Pinpoint the cell where the given text exists, returning its [X, Y] midpoint coordinate. 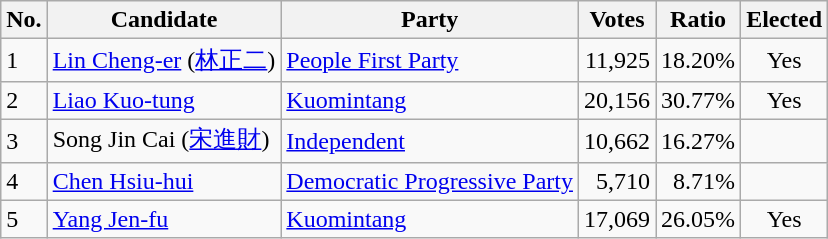
Chen Hsiu-hui [164, 181]
11,925 [616, 60]
26.05% [698, 219]
8.71% [698, 181]
Party [430, 20]
5,710 [616, 181]
20,156 [616, 100]
Independent [430, 140]
4 [24, 181]
3 [24, 140]
Democratic Progressive Party [430, 181]
5 [24, 219]
10,662 [616, 140]
Liao Kuo-tung [164, 100]
People First Party [430, 60]
2 [24, 100]
Elected [784, 20]
1 [24, 60]
Song Jin Cai (宋進財) [164, 140]
No. [24, 20]
Yang Jen-fu [164, 219]
18.20% [698, 60]
Lin Cheng-er (林正二) [164, 60]
17,069 [616, 219]
Votes [616, 20]
30.77% [698, 100]
Candidate [164, 20]
16.27% [698, 140]
Ratio [698, 20]
